Find where the given text appears and provide that cell's center as (x, y) coordinate. 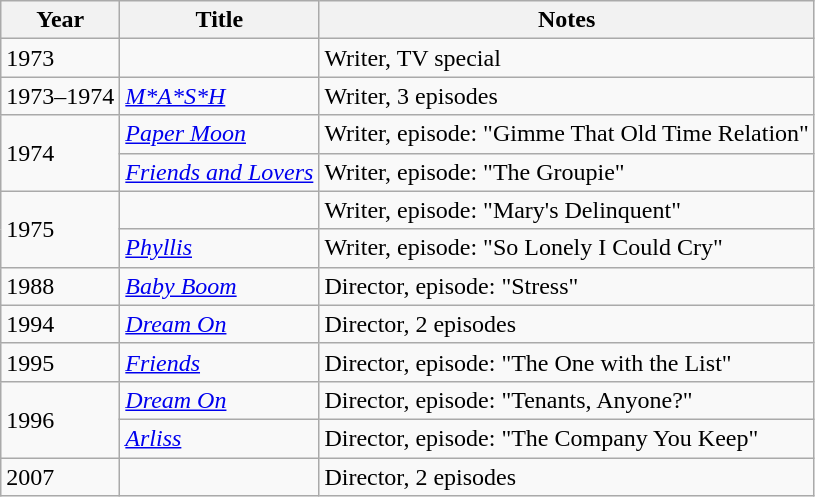
Friends (220, 362)
Arliss (220, 438)
1974 (60, 153)
Writer, episode: "So Lonely I Could Cry" (567, 248)
1996 (60, 419)
Notes (567, 20)
M*A*S*H (220, 96)
Writer, 3 episodes (567, 96)
Director, episode: "Tenants, Anyone?" (567, 400)
Year (60, 20)
Director, episode: "Stress" (567, 286)
1973–1974 (60, 96)
1994 (60, 324)
1975 (60, 229)
2007 (60, 477)
Paper Moon (220, 134)
Director, episode: "The Company You Keep" (567, 438)
Writer, TV special (567, 58)
Director, episode: "The One with the List" (567, 362)
1995 (60, 362)
1988 (60, 286)
Friends and Lovers (220, 172)
Phyllis (220, 248)
Title (220, 20)
Writer, episode: "Gimme That Old Time Relation" (567, 134)
1973 (60, 58)
Writer, episode: "The Groupie" (567, 172)
Baby Boom (220, 286)
Writer, episode: "Mary's Delinquent" (567, 210)
